Return [x, y] of the center of cell containing provided text 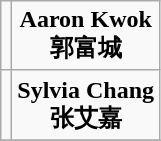
Sylvia Chang 张艾嘉 [86, 105]
Aaron Kwok 郭富城 [86, 36]
